Locate the cell with the specified text and output its [x, y] center coordinate. 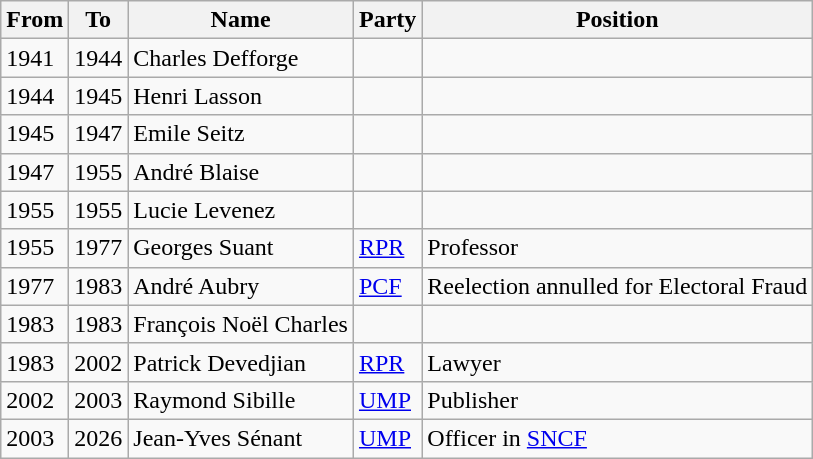
PCF [387, 286]
Raymond Sibille [241, 400]
1941 [35, 58]
Lawyer [618, 362]
Jean-Yves Sénant [241, 438]
From [35, 20]
Party [387, 20]
Georges Suant [241, 248]
Emile Seitz [241, 134]
Patrick Devedjian [241, 362]
François Noël Charles [241, 324]
Name [241, 20]
Charles Defforge [241, 58]
Lucie Levenez [241, 210]
Reelection annulled for Electoral Fraud [618, 286]
André Blaise [241, 172]
André Aubry [241, 286]
Publisher [618, 400]
Position [618, 20]
2026 [98, 438]
Professor [618, 248]
To [98, 20]
Officer in SNCF [618, 438]
Henri Lasson [241, 96]
